From the cell containing the given text, extract its center point as [X, Y] coordinate. 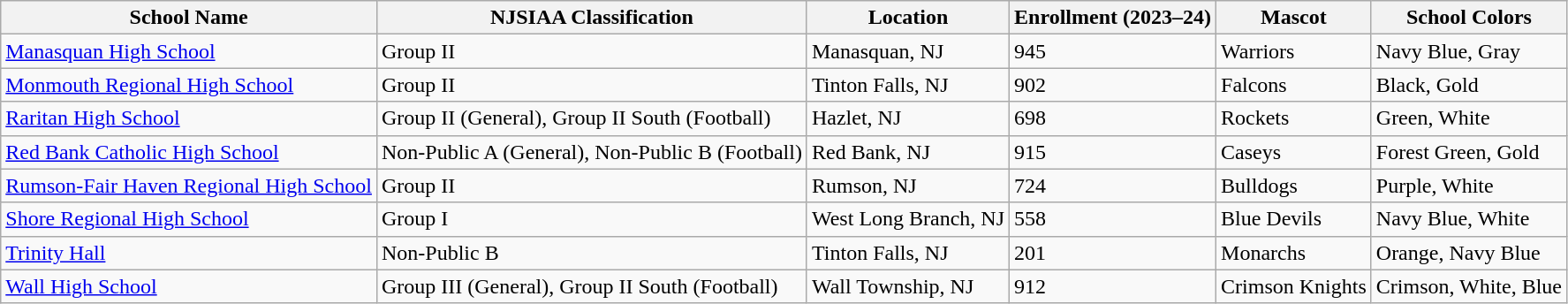
912 [1113, 286]
Mascot [1294, 18]
Non-Public A (General), Non-Public B (Football) [592, 152]
School Name [189, 18]
Red Bank Catholic High School [189, 152]
Hazlet, NJ [908, 118]
Enrollment (2023–24) [1113, 18]
724 [1113, 186]
Group I [592, 219]
902 [1113, 85]
Crimson Knights [1294, 286]
698 [1113, 118]
Wall High School [189, 286]
Group III (General), Group II South (Football) [592, 286]
558 [1113, 219]
Green, White [1468, 118]
Red Bank, NJ [908, 152]
NJSIAA Classification [592, 18]
Manasquan, NJ [908, 51]
915 [1113, 152]
201 [1113, 253]
Location [908, 18]
Falcons [1294, 85]
Raritan High School [189, 118]
Trinity Hall [189, 253]
Blue Devils [1294, 219]
Rockets [1294, 118]
Bulldogs [1294, 186]
Black, Gold [1468, 85]
Caseys [1294, 152]
Navy Blue, White [1468, 219]
Shore Regional High School [189, 219]
Rumson-Fair Haven Regional High School [189, 186]
Group II (General), Group II South (Football) [592, 118]
Non-Public B [592, 253]
Warriors [1294, 51]
West Long Branch, NJ [908, 219]
Rumson, NJ [908, 186]
Monarchs [1294, 253]
Forest Green, Gold [1468, 152]
945 [1113, 51]
School Colors [1468, 18]
Orange, Navy Blue [1468, 253]
Crimson, White, Blue [1468, 286]
Monmouth Regional High School [189, 85]
Wall Township, NJ [908, 286]
Purple, White [1468, 186]
Manasquan High School [189, 51]
Navy Blue, Gray [1468, 51]
